Return [x, y] of the center of cell containing provided text 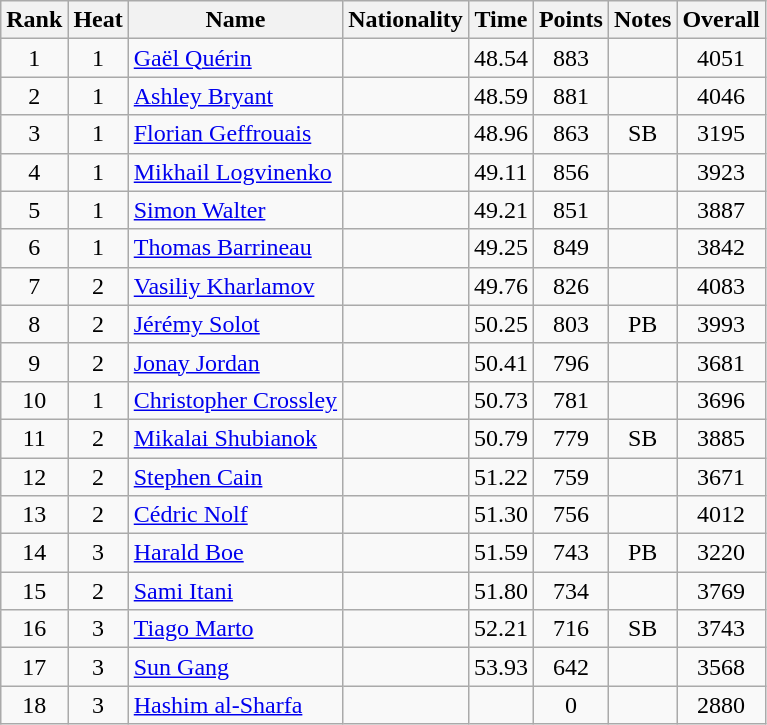
3993 [721, 324]
4046 [721, 96]
Tiago Marto [235, 629]
48.96 [500, 134]
Overall [721, 20]
2880 [721, 705]
Florian Geffrouais [235, 134]
856 [570, 172]
4083 [721, 286]
3696 [721, 400]
756 [570, 515]
Sun Gang [235, 667]
Name [235, 20]
3195 [721, 134]
Sami Itani [235, 591]
14 [34, 553]
10 [34, 400]
Vasiliy Kharlamov [235, 286]
759 [570, 477]
Gaël Quérin [235, 58]
15 [34, 591]
4051 [721, 58]
826 [570, 286]
5 [34, 210]
851 [570, 210]
Simon Walter [235, 210]
48.59 [500, 96]
49.25 [500, 248]
Hashim al-Sharfa [235, 705]
50.25 [500, 324]
50.79 [500, 438]
716 [570, 629]
849 [570, 248]
48.54 [500, 58]
8 [34, 324]
Harald Boe [235, 553]
Thomas Barrineau [235, 248]
642 [570, 667]
Jérémy Solot [235, 324]
Jonay Jordan [235, 362]
3887 [721, 210]
18 [34, 705]
3923 [721, 172]
Ashley Bryant [235, 96]
13 [34, 515]
779 [570, 438]
3681 [721, 362]
3885 [721, 438]
734 [570, 591]
803 [570, 324]
49.11 [500, 172]
Mikhail Logvinenko [235, 172]
881 [570, 96]
51.30 [500, 515]
16 [34, 629]
863 [570, 134]
Notes [642, 20]
3220 [721, 553]
Stephen Cain [235, 477]
Cédric Nolf [235, 515]
6 [34, 248]
3743 [721, 629]
9 [34, 362]
51.22 [500, 477]
12 [34, 477]
53.93 [500, 667]
3842 [721, 248]
Mikalai Shubianok [235, 438]
Nationality [406, 20]
883 [570, 58]
17 [34, 667]
4012 [721, 515]
50.41 [500, 362]
49.21 [500, 210]
Time [500, 20]
3769 [721, 591]
796 [570, 362]
Heat [98, 20]
52.21 [500, 629]
3671 [721, 477]
51.80 [500, 591]
Points [570, 20]
0 [570, 705]
Christopher Crossley [235, 400]
7 [34, 286]
743 [570, 553]
50.73 [500, 400]
49.76 [500, 286]
781 [570, 400]
4 [34, 172]
51.59 [500, 553]
11 [34, 438]
Rank [34, 20]
3568 [721, 667]
